Scan for the cell matching the given text and deliver its (x, y) coordinate at center. 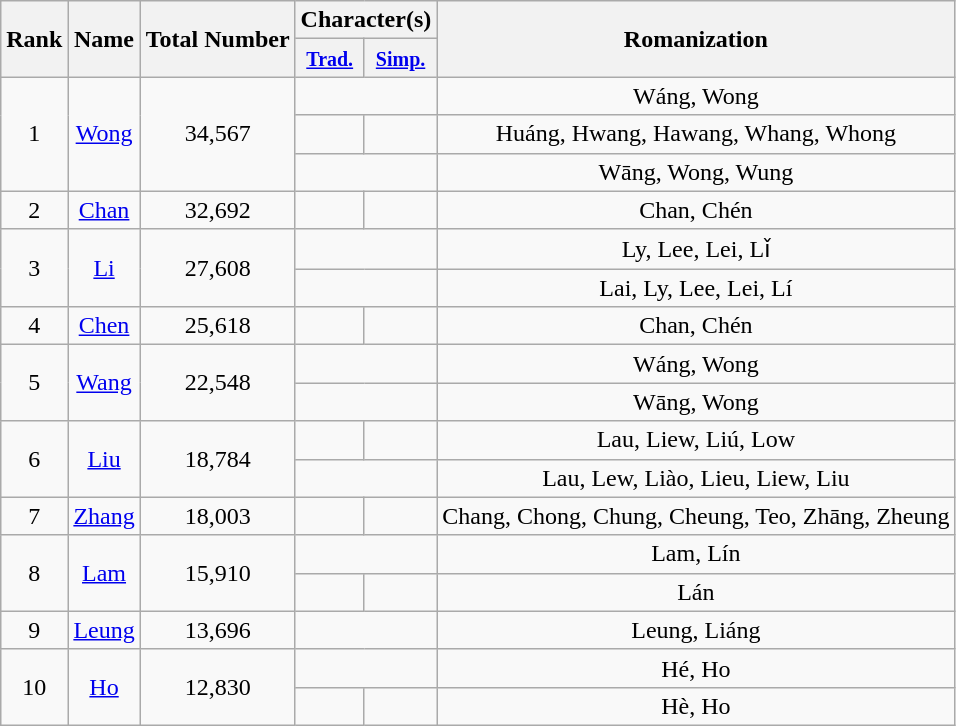
25,618 (218, 326)
8 (34, 573)
Lau, Lew, Liào, Lieu, Liew, Liu (696, 478)
Rank (34, 39)
Character(s) (366, 20)
Lam (104, 573)
7 (34, 516)
Lau, Liew, Liú, Low (696, 440)
1 (34, 134)
Simp. (400, 58)
9 (34, 630)
Hè, Ho (696, 706)
13,696 (218, 630)
Lai, Ly, Lee, Lei, Lí (696, 288)
22,548 (218, 383)
Lam, Lín (696, 554)
2 (34, 210)
Wāng, Wong, Wung (696, 172)
Lán (696, 592)
Trad. (330, 58)
Wong (104, 134)
32,692 (218, 210)
Ly, Lee, Lei, Lǐ (696, 249)
5 (34, 383)
Liu (104, 459)
34,567 (218, 134)
Chen (104, 326)
27,608 (218, 268)
Ho (104, 687)
Wāng, Wong (696, 402)
Zhang (104, 516)
18,784 (218, 459)
18,003 (218, 516)
Leung, Liáng (696, 630)
15,910 (218, 573)
Romanization (696, 39)
Chan (104, 210)
10 (34, 687)
6 (34, 459)
Huáng, Hwang, Hawang, Whang, Whong (696, 134)
Hé, Ho (696, 668)
4 (34, 326)
3 (34, 268)
Li (104, 268)
Leung (104, 630)
Chang, Chong, Chung, Cheung, Teo, Zhāng, Zheung (696, 516)
Wang (104, 383)
12,830 (218, 687)
Name (104, 39)
Total Number (218, 39)
